Detect which cell encompasses the target text, then output its (X, Y) center coordinate. 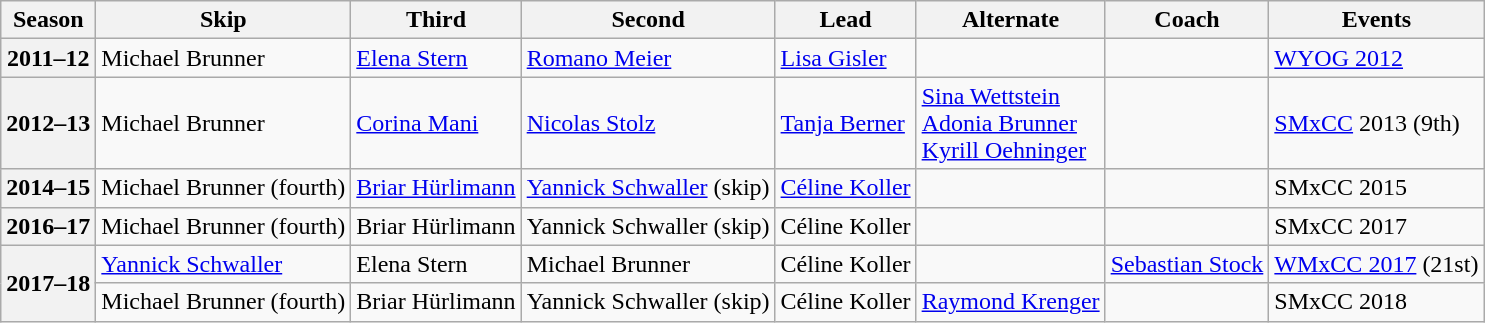
Coach (1187, 20)
2011–12 (48, 58)
Romano Meier (648, 58)
Third (436, 20)
2012–13 (48, 123)
Lead (846, 20)
Sebastian Stock (1187, 264)
2016–17 (48, 226)
Lisa Gisler (846, 58)
2014–15 (48, 188)
Corina Mani (436, 123)
Nicolas Stolz (648, 123)
SMxCC 2015 (1376, 188)
SMxCC 2017 (1376, 226)
Yannick Schwaller (224, 264)
SMxCC 2013 (9th) (1376, 123)
WMxCC 2017 (21st) (1376, 264)
Alternate (1010, 20)
2017–18 (48, 283)
Season (48, 20)
Tanja Berner (846, 123)
SMxCC 2018 (1376, 302)
Events (1376, 20)
WYOG 2012 (1376, 58)
Raymond Krenger (1010, 302)
Sina WettsteinAdonia BrunnerKyrill Oehninger (1010, 123)
Second (648, 20)
Skip (224, 20)
